Provide the [x, y] coordinate of the cell's center where the given text is located.  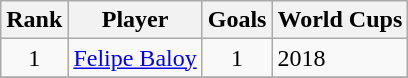
World Cups [340, 20]
Felipe Baloy [135, 58]
Goals [237, 20]
Player [135, 20]
Rank [34, 20]
2018 [340, 58]
